Return the [X, Y] coordinate for the center point of the cell that contains the specified text.  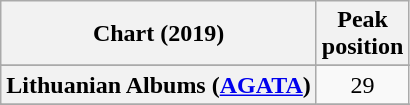
Chart (2019) [159, 34]
29 [362, 85]
Peakposition [362, 34]
Lithuanian Albums (AGATA) [159, 85]
